Find where the given text appears and provide that cell's center as (x, y) coordinate. 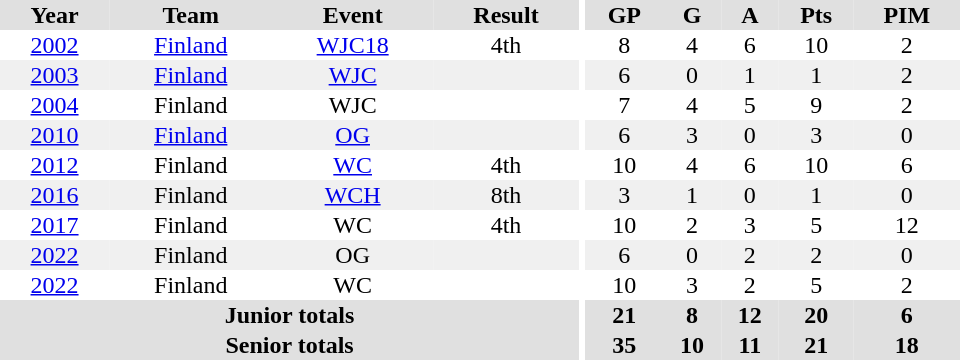
G (692, 15)
GP (624, 15)
9 (816, 105)
7 (624, 105)
2017 (54, 225)
2002 (54, 45)
2012 (54, 165)
WCH (352, 195)
Senior totals (290, 345)
2010 (54, 135)
PIM (907, 15)
Pts (816, 15)
2016 (54, 195)
11 (750, 345)
20 (816, 315)
A (750, 15)
2004 (54, 105)
Team (190, 15)
Year (54, 15)
Junior totals (290, 315)
2003 (54, 75)
WJC18 (352, 45)
8th (506, 195)
Result (506, 15)
18 (907, 345)
Event (352, 15)
35 (624, 345)
